Return (X, Y) of the center of cell containing provided text 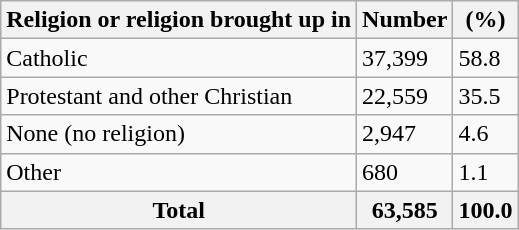
22,559 (405, 96)
Total (179, 210)
2,947 (405, 134)
Catholic (179, 58)
58.8 (486, 58)
Other (179, 172)
100.0 (486, 210)
(%) (486, 20)
63,585 (405, 210)
None (no religion) (179, 134)
37,399 (405, 58)
680 (405, 172)
Number (405, 20)
Religion or religion brought up in (179, 20)
Protestant and other Christian (179, 96)
1.1 (486, 172)
4.6 (486, 134)
35.5 (486, 96)
